Identify which cell holds the provided text, then report its (X, Y) central coordinate. 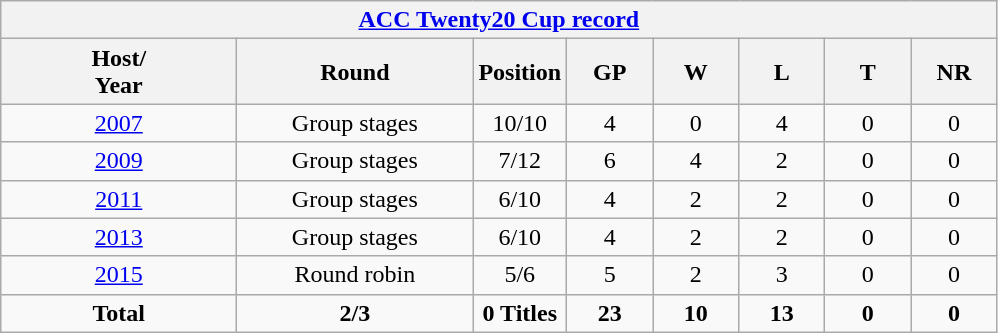
2013 (119, 237)
Position (520, 72)
2009 (119, 161)
6 (610, 161)
13 (782, 313)
Host/Year (119, 72)
23 (610, 313)
0 Titles (520, 313)
7/12 (520, 161)
Round (355, 72)
2011 (119, 199)
Round robin (355, 275)
GP (610, 72)
NR (954, 72)
5 (610, 275)
2007 (119, 123)
10/10 (520, 123)
Total (119, 313)
ACC Twenty20 Cup record (499, 20)
5/6 (520, 275)
W (696, 72)
2015 (119, 275)
T (868, 72)
L (782, 72)
2/3 (355, 313)
3 (782, 275)
10 (696, 313)
